Output the (x, y) coordinate of the center of the cell containing the given text.  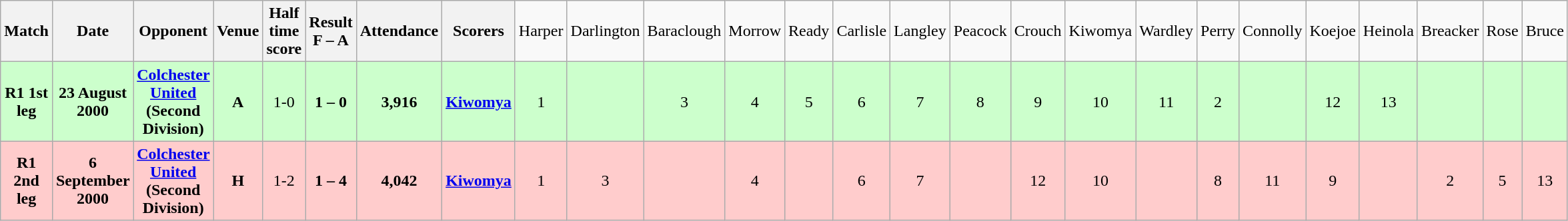
Scorers (479, 31)
Opponent (173, 31)
3,916 (399, 101)
1-2 (284, 181)
Darlington (606, 31)
1 – 0 (331, 101)
ResultF – A (331, 31)
Rose (1502, 31)
4,042 (399, 181)
Bruce (1545, 31)
1 – 4 (331, 181)
H (238, 181)
Koejoe (1333, 31)
R1 2nd leg (27, 181)
Breacker (1450, 31)
Attendance (399, 31)
Venue (238, 31)
Baraclough (684, 31)
Crouch (1038, 31)
A (238, 101)
6 September 2000 (92, 181)
Wardley (1166, 31)
Carlisle (862, 31)
23 August 2000 (92, 101)
Morrow (755, 31)
R1 1st leg (27, 101)
Match (27, 31)
Perry (1218, 31)
1-0 (284, 101)
Langley (920, 31)
Connolly (1273, 31)
Ready (808, 31)
Heinola (1389, 31)
Harper (541, 31)
Date (92, 31)
Peacock (980, 31)
Half time score (284, 31)
